Provide the (x, y) coordinate of the cell's center where the given text is located.  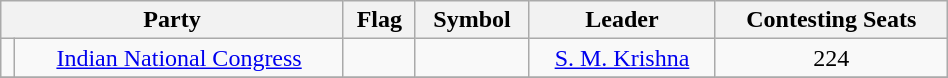
Leader (622, 20)
224 (831, 58)
Indian National Congress (179, 58)
Contesting Seats (831, 20)
Symbol (472, 20)
S. M. Krishna (622, 58)
Party (172, 20)
Flag (379, 20)
